Return [x, y] of the center of cell containing provided text 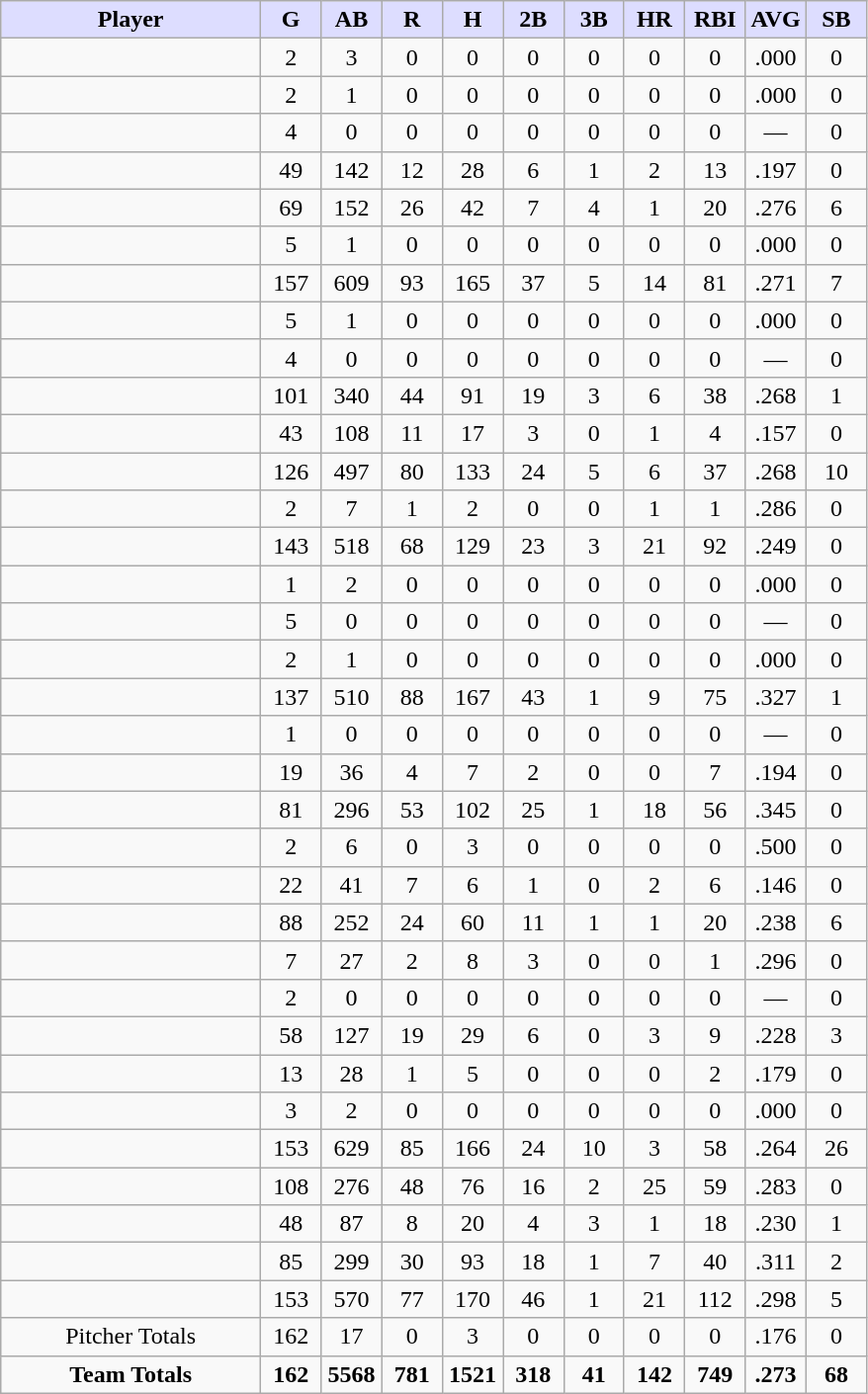
518 [352, 547]
44 [411, 395]
296 [352, 810]
127 [352, 1035]
276 [352, 1186]
.228 [775, 1035]
.296 [775, 960]
570 [352, 1299]
77 [411, 1299]
.197 [775, 170]
.273 [775, 1374]
126 [291, 472]
42 [473, 208]
3B [593, 20]
629 [352, 1149]
165 [473, 283]
.500 [775, 847]
137 [291, 697]
.298 [775, 1299]
252 [352, 922]
27 [352, 960]
92 [716, 547]
299 [352, 1262]
38 [716, 395]
318 [534, 1374]
87 [352, 1224]
101 [291, 395]
781 [411, 1374]
16 [534, 1186]
.146 [775, 885]
.286 [775, 509]
749 [716, 1374]
497 [352, 472]
75 [716, 697]
Team Totals [130, 1374]
14 [654, 283]
.276 [775, 208]
SB [836, 20]
.179 [775, 1073]
59 [716, 1186]
102 [473, 810]
1521 [473, 1374]
.345 [775, 810]
R [411, 20]
80 [411, 472]
53 [411, 810]
510 [352, 697]
.238 [775, 922]
56 [716, 810]
.230 [775, 1224]
170 [473, 1299]
.327 [775, 697]
91 [473, 395]
29 [473, 1035]
143 [291, 547]
AVG [775, 20]
.176 [775, 1337]
RBI [716, 20]
.311 [775, 1262]
166 [473, 1149]
340 [352, 395]
46 [534, 1299]
12 [411, 170]
157 [291, 283]
167 [473, 697]
.157 [775, 433]
22 [291, 885]
2B [534, 20]
112 [716, 1299]
G [291, 20]
Player [130, 20]
5568 [352, 1374]
49 [291, 170]
60 [473, 922]
.264 [775, 1149]
30 [411, 1262]
HR [654, 20]
69 [291, 208]
23 [534, 547]
Pitcher Totals [130, 1337]
H [473, 20]
AB [352, 20]
76 [473, 1186]
36 [352, 772]
609 [352, 283]
.283 [775, 1186]
133 [473, 472]
.249 [775, 547]
152 [352, 208]
.271 [775, 283]
40 [716, 1262]
.194 [775, 772]
129 [473, 547]
